Output the [X, Y] coordinate of the center of the cell containing the given text.  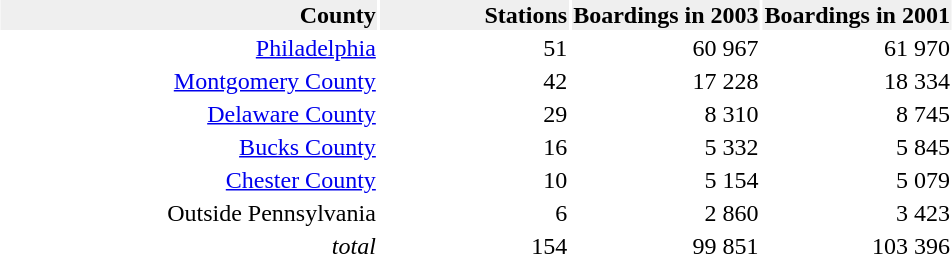
8 745 [857, 114]
42 [474, 81]
Boardings in 2001 [857, 15]
6 [474, 213]
3 423 [857, 213]
Chester County [190, 180]
18 334 [857, 81]
Stations [474, 15]
51 [474, 48]
Bucks County [190, 147]
Philadelphia [190, 48]
10 [474, 180]
Montgomery County [190, 81]
8 310 [666, 114]
5 154 [666, 180]
County [190, 15]
Delaware County [190, 114]
5 845 [857, 147]
5 332 [666, 147]
Outside Pennsylvania [190, 213]
29 [474, 114]
60 967 [666, 48]
16 [474, 147]
17 228 [666, 81]
Boardings in 2003 [666, 15]
5 079 [857, 180]
61 970 [857, 48]
2 860 [666, 213]
